For the text-containing cell, return its midpoint in [x, y] coordinate format. 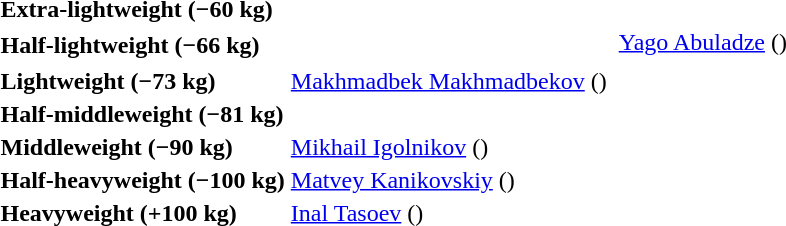
Mikhail Igolnikov () [448, 147]
Makhmadbek Makhmadbekov () [448, 81]
Matvey Kanikovskiy () [448, 180]
